From the cell containing the given text, extract its center point as (x, y) coordinate. 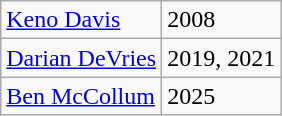
2019, 2021 (222, 58)
Keno Davis (82, 20)
2025 (222, 96)
2008 (222, 20)
Darian DeVries (82, 58)
Ben McCollum (82, 96)
